Pinpoint the cell where the given text exists, returning its [X, Y] midpoint coordinate. 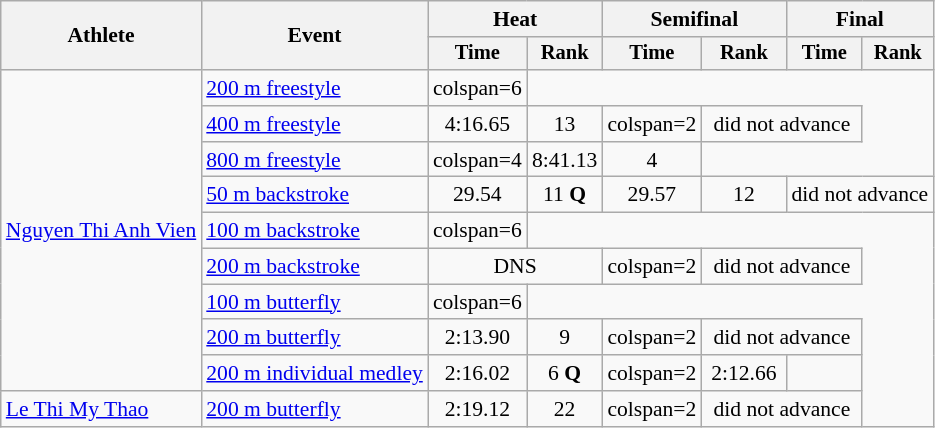
100 m butterfly [314, 302]
Semifinal [694, 19]
29.54 [478, 195]
Athlete [102, 36]
22 [564, 409]
6 Q [564, 373]
29.57 [652, 195]
50 m backstroke [314, 195]
100 m backstroke [314, 231]
9 [564, 338]
8:41.13 [564, 160]
12 [744, 195]
colspan=4 [478, 160]
13 [564, 124]
11 Q [564, 195]
Event [314, 36]
4:16.65 [478, 124]
Le Thi My Thao [102, 409]
Heat [516, 19]
200 m freestyle [314, 88]
2:19.12 [478, 409]
Nguyen Thi Anh Vien [102, 230]
DNS [516, 267]
Final [860, 19]
200 m individual medley [314, 373]
2:13.90 [478, 338]
400 m freestyle [314, 124]
800 m freestyle [314, 160]
2:16.02 [478, 373]
2:12.66 [744, 373]
200 m backstroke [314, 267]
4 [652, 160]
